Pinpoint the cell where the given text exists, returning its (X, Y) midpoint coordinate. 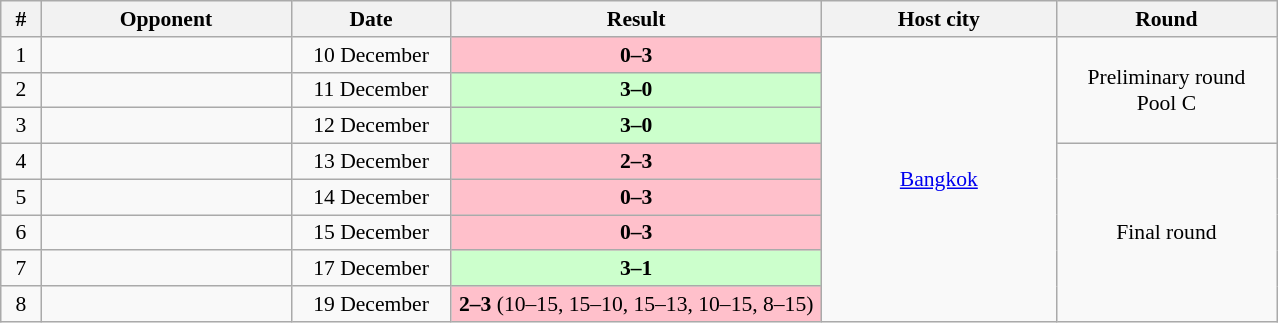
7 (21, 269)
5 (21, 197)
2–3 (10–15, 15–10, 15–13, 10–15, 8–15) (636, 304)
19 December (371, 304)
Round (1166, 19)
14 December (371, 197)
# (21, 19)
Opponent (166, 19)
Result (636, 19)
3 (21, 126)
4 (21, 162)
2 (21, 90)
17 December (371, 269)
2–3 (636, 162)
8 (21, 304)
15 December (371, 233)
Date (371, 19)
10 December (371, 55)
Host city (938, 19)
Final round (1166, 233)
11 December (371, 90)
12 December (371, 126)
13 December (371, 162)
3–1 (636, 269)
Bangkok (938, 180)
Preliminary roundPool C (1166, 90)
1 (21, 55)
6 (21, 233)
